Pinpoint the cell where the given text exists, returning its [x, y] midpoint coordinate. 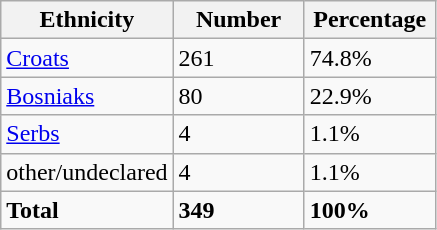
Ethnicity [87, 20]
other/undeclared [87, 172]
Number [238, 20]
22.9% [370, 96]
Percentage [370, 20]
Total [87, 210]
261 [238, 58]
100% [370, 210]
Bosniaks [87, 96]
Croats [87, 58]
Serbs [87, 134]
349 [238, 210]
74.8% [370, 58]
80 [238, 96]
